Pinpoint the cell where the given text exists, returning its (X, Y) midpoint coordinate. 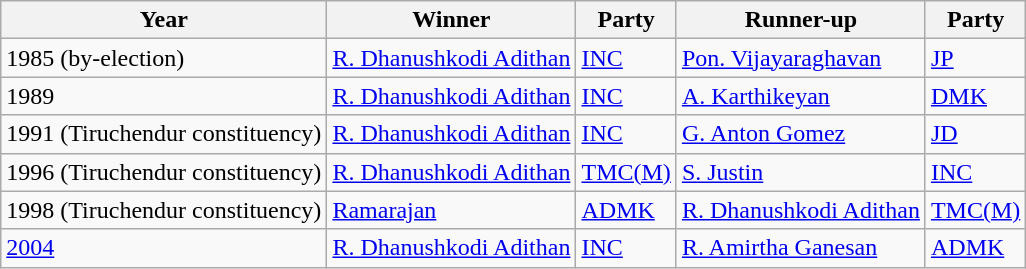
JP (975, 58)
1991 (Tiruchendur constituency) (164, 134)
Year (164, 20)
Ramarajan (452, 210)
1985 (by-election) (164, 58)
DMK (975, 96)
1998 (Tiruchendur constituency) (164, 210)
G. Anton Gomez (800, 134)
2004 (164, 248)
JD (975, 134)
Runner-up (800, 20)
Pon. Vijayaraghavan (800, 58)
1996 (Tiruchendur constituency) (164, 172)
R. Amirtha Ganesan (800, 248)
S. Justin (800, 172)
1989 (164, 96)
A. Karthikeyan (800, 96)
Winner (452, 20)
